Return (x, y) of the center of cell containing provided text 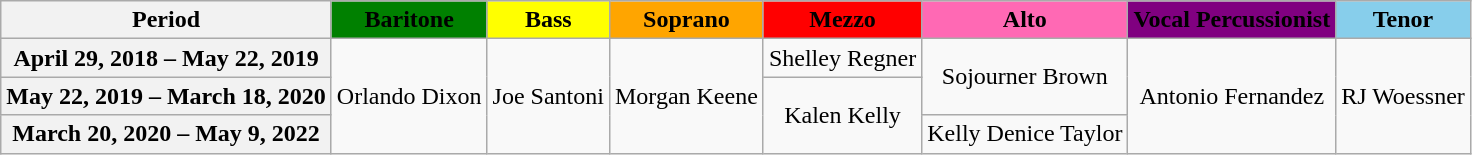
April 29, 2018 – May 22, 2019 (166, 58)
Baritone (409, 20)
Morgan Keene (686, 96)
Shelley Regner (842, 58)
Mezzo (842, 20)
Kelly Denice Taylor (1025, 134)
Antonio Fernandez (1232, 96)
Sojourner Brown (1025, 77)
Period (166, 20)
May 22, 2019 – March 18, 2020 (166, 96)
Orlando Dixon (409, 96)
March 20, 2020 – May 9, 2022 (166, 134)
Soprano (686, 20)
RJ Woessner (1404, 96)
Vocal Percussionist (1232, 20)
Joe Santoni (548, 96)
Alto (1025, 20)
Kalen Kelly (842, 115)
Tenor (1404, 20)
Bass (548, 20)
